Detect which cell encompasses the target text, then output its [x, y] center coordinate. 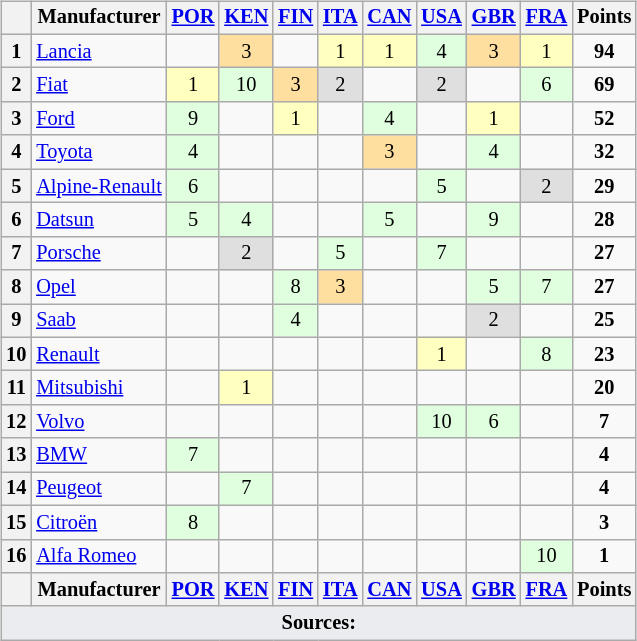
Volvo [98, 422]
15 [16, 522]
29 [604, 186]
14 [16, 489]
28 [604, 220]
Opel [98, 287]
52 [604, 119]
Peugeot [98, 489]
Saab [98, 321]
Porsche [98, 253]
94 [604, 51]
Toyota [98, 152]
23 [604, 354]
11 [16, 388]
Fiat [98, 85]
Lancia [98, 51]
Ford [98, 119]
13 [16, 455]
16 [16, 556]
Datsun [98, 220]
25 [604, 321]
12 [16, 422]
Mitsubishi [98, 388]
Alpine-Renault [98, 186]
69 [604, 85]
32 [604, 152]
Citroën [98, 522]
Renault [98, 354]
Sources: [318, 623]
BMW [98, 455]
20 [604, 388]
Alfa Romeo [98, 556]
